Return [x, y] of the center of cell containing provided text 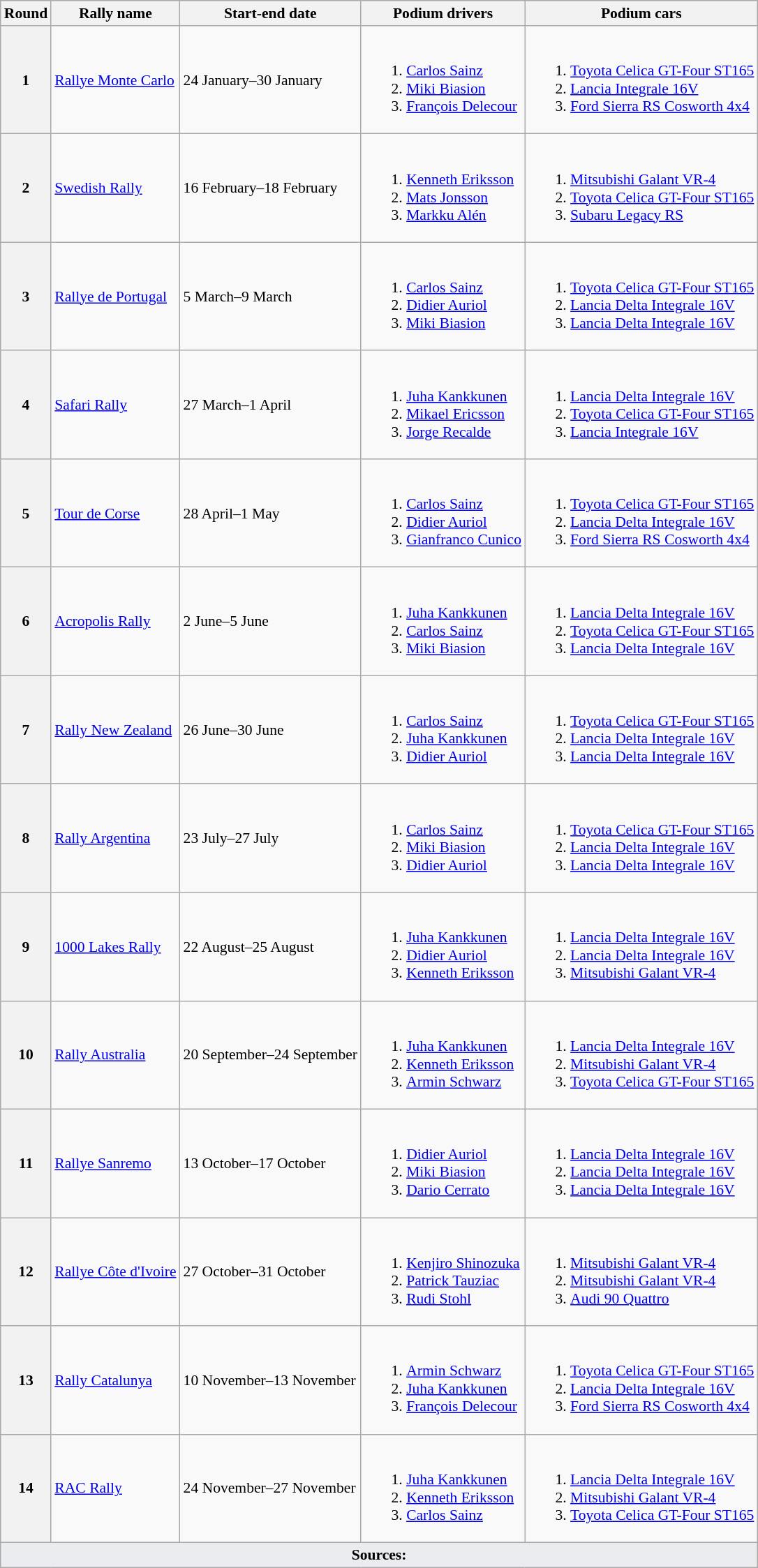
Sources: [380, 1555]
Tour de Corse [115, 514]
Rally name [115, 13]
24 November–27 November [271, 1489]
Armin Schwarz Juha Kankkunen François Delecour [443, 1380]
Podium drivers [443, 13]
11 [27, 1164]
Lancia Delta Integrale 16VToyota Celica GT-Four ST165Lancia Integrale 16V [641, 405]
9 [27, 946]
Juha Kankkunen Kenneth Eriksson Armin Schwarz [443, 1055]
Carlos Sainz Juha Kankkunen Didier Auriol [443, 730]
27 March–1 April [271, 405]
RAC Rally [115, 1489]
2 June–5 June [271, 621]
1000 Lakes Rally [115, 946]
Safari Rally [115, 405]
26 June–30 June [271, 730]
4 [27, 405]
Juha Kankkunen Kenneth Eriksson Carlos Sainz [443, 1489]
6 [27, 621]
Rally Argentina [115, 839]
Rallye Côte d'Ivoire [115, 1271]
Rallye de Portugal [115, 296]
Carlos Sainz Miki Biasion François Delecour [443, 80]
Rallye Sanremo [115, 1164]
20 September–24 September [271, 1055]
10 November–13 November [271, 1380]
1 [27, 80]
Toyota Celica GT-Four ST165Lancia Integrale 16VFord Sierra RS Cosworth 4x4 [641, 80]
Acropolis Rally [115, 621]
Mitsubishi Galant VR-4Toyota Celica GT-Four ST165Subaru Legacy RS [641, 188]
Rally Catalunya [115, 1380]
Kenjiro Shinozuka Patrick Tauziac Rudi Stohl [443, 1271]
10 [27, 1055]
Round [27, 13]
Lancia Delta Integrale 16VLancia Delta Integrale 16VMitsubishi Galant VR-4 [641, 946]
Juha Kankkunen Didier Auriol Kenneth Eriksson [443, 946]
Podium cars [641, 13]
7 [27, 730]
13 [27, 1380]
8 [27, 839]
Swedish Rally [115, 188]
Start-end date [271, 13]
Mitsubishi Galant VR-4Mitsubishi Galant VR-4Audi 90 Quattro [641, 1271]
Rallye Monte Carlo [115, 80]
Carlos Sainz Miki Biasion Didier Auriol [443, 839]
Carlos Sainz Didier Auriol Miki Biasion [443, 296]
Lancia Delta Integrale 16VToyota Celica GT-Four ST165Lancia Delta Integrale 16V [641, 621]
5 March–9 March [271, 296]
28 April–1 May [271, 514]
Rally New Zealand [115, 730]
23 July–27 July [271, 839]
24 January–30 January [271, 80]
Lancia Delta Integrale 16VLancia Delta Integrale 16VLancia Delta Integrale 16V [641, 1164]
27 October–31 October [271, 1271]
Didier Auriol Miki Biasion Dario Cerrato [443, 1164]
16 February–18 February [271, 188]
Rally Australia [115, 1055]
12 [27, 1271]
13 October–17 October [271, 1164]
22 August–25 August [271, 946]
3 [27, 296]
2 [27, 188]
Juha Kankkunen Mikael Ericsson Jorge Recalde [443, 405]
14 [27, 1489]
Kenneth Eriksson Mats Jonsson Markku Alén [443, 188]
Carlos Sainz Didier Auriol Gianfranco Cunico [443, 514]
5 [27, 514]
Juha Kankkunen Carlos Sainz Miki Biasion [443, 621]
